Determine the (X, Y) coordinate at the center of the cell enclosing the given text.  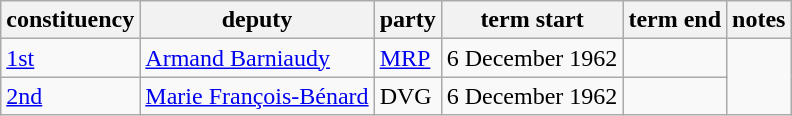
deputy (257, 20)
2nd (70, 96)
term start (532, 20)
Armand Barniaudy (257, 58)
constituency (70, 20)
1st (70, 58)
Marie François-Bénard (257, 96)
notes (759, 20)
party (408, 20)
DVG (408, 96)
MRP (408, 58)
term end (675, 20)
